Return (x, y) of the center of cell containing provided text 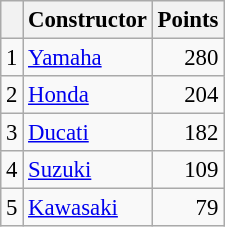
Constructor (88, 20)
Yamaha (88, 58)
204 (188, 95)
1 (12, 58)
Suzuki (88, 170)
Points (188, 20)
109 (188, 170)
79 (188, 208)
3 (12, 133)
Ducati (88, 133)
280 (188, 58)
2 (12, 95)
Kawasaki (88, 208)
5 (12, 208)
4 (12, 170)
Honda (88, 95)
182 (188, 133)
